Determine the (x, y) coordinate at the center of the cell enclosing the given text.  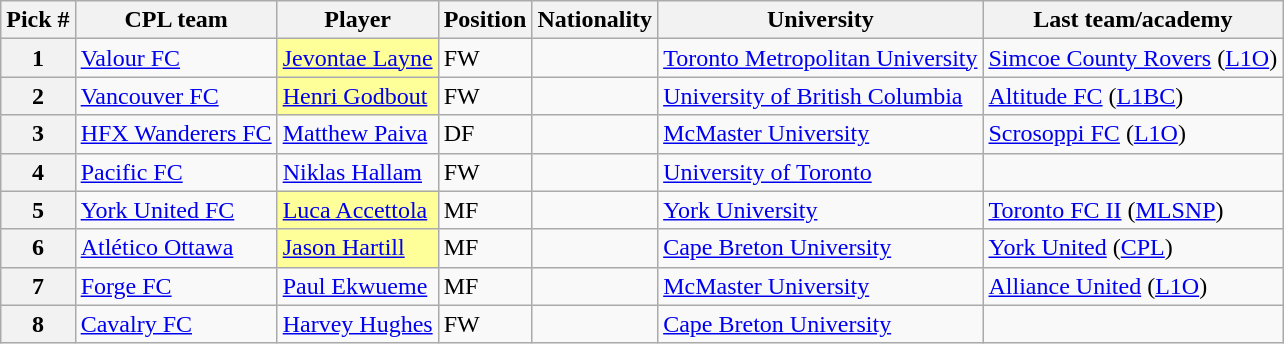
Cavalry FC (176, 324)
Nationality (595, 20)
York United (CPL) (1133, 248)
Vancouver FC (176, 96)
Valour FC (176, 58)
York United FC (176, 210)
8 (38, 324)
4 (38, 172)
7 (38, 286)
5 (38, 210)
Pacific FC (176, 172)
Atlético Ottawa (176, 248)
University of British Columbia (820, 96)
York University (820, 210)
Altitude FC (L1BC) (1133, 96)
Pick # (38, 20)
Matthew Paiva (358, 134)
University of Toronto (820, 172)
Position (485, 20)
2 (38, 96)
1 (38, 58)
Scrosoppi FC (L1O) (1133, 134)
Niklas Hallam (358, 172)
Jason Hartill (358, 248)
Last team/academy (1133, 20)
CPL team (176, 20)
Luca Accettola (358, 210)
DF (485, 134)
HFX Wanderers FC (176, 134)
3 (38, 134)
Alliance United (L1O) (1133, 286)
Jevontae Layne (358, 58)
Toronto Metropolitan University (820, 58)
Paul Ekwueme (358, 286)
6 (38, 248)
Forge FC (176, 286)
University (820, 20)
Harvey Hughes (358, 324)
Simcoe County Rovers (L1O) (1133, 58)
Toronto FC II (MLSNP) (1133, 210)
Player (358, 20)
Henri Godbout (358, 96)
